Search for the cell housing the specified text and yield its [x, y] center coordinate. 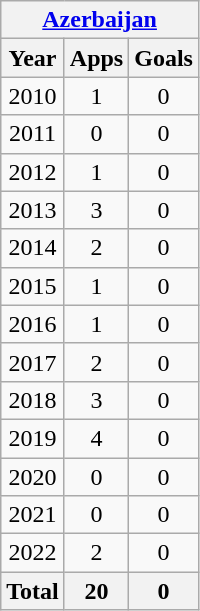
Year [33, 58]
2021 [33, 515]
2014 [33, 248]
2020 [33, 477]
2019 [33, 438]
2012 [33, 172]
2016 [33, 324]
Azerbaijan [100, 20]
Apps [96, 58]
2013 [33, 210]
2018 [33, 400]
2022 [33, 553]
20 [96, 591]
Total [33, 591]
4 [96, 438]
2010 [33, 96]
Goals [164, 58]
2017 [33, 362]
2011 [33, 134]
2015 [33, 286]
